Provide the [X, Y] coordinate of the cell's center where the given text is located.  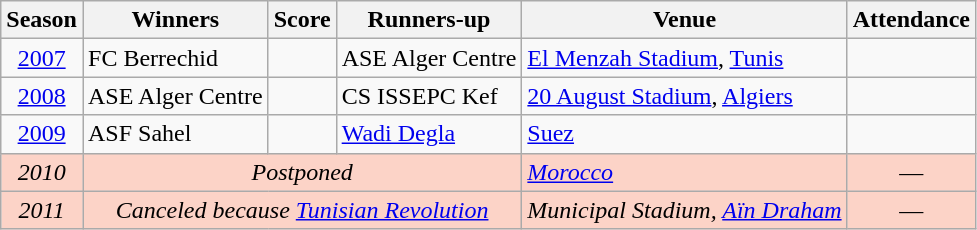
ASF Sahel [175, 134]
CS ISSEPC Kef [429, 96]
Canceled because Tunisian Revolution [302, 210]
2009 [42, 134]
2010 [42, 172]
Postponed [302, 172]
2011 [42, 210]
Winners [175, 20]
2007 [42, 58]
Municipal Stadium, Aïn Draham [684, 210]
Venue [684, 20]
FC Berrechid [175, 58]
Score [302, 20]
20 August Stadium, Algiers [684, 96]
Wadi Degla [429, 134]
Season [42, 20]
2008 [42, 96]
Attendance [911, 20]
Morocco [684, 172]
Runners-up [429, 20]
El Menzah Stadium, Tunis [684, 58]
Suez [684, 134]
